For the text-containing cell, return its midpoint in [X, Y] coordinate format. 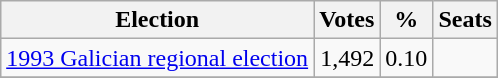
1,492 [347, 58]
% [406, 20]
Seats [465, 20]
1993 Galician regional election [158, 58]
Election [158, 20]
Votes [347, 20]
0.10 [406, 58]
